Search for the cell housing the specified text and yield its (X, Y) center coordinate. 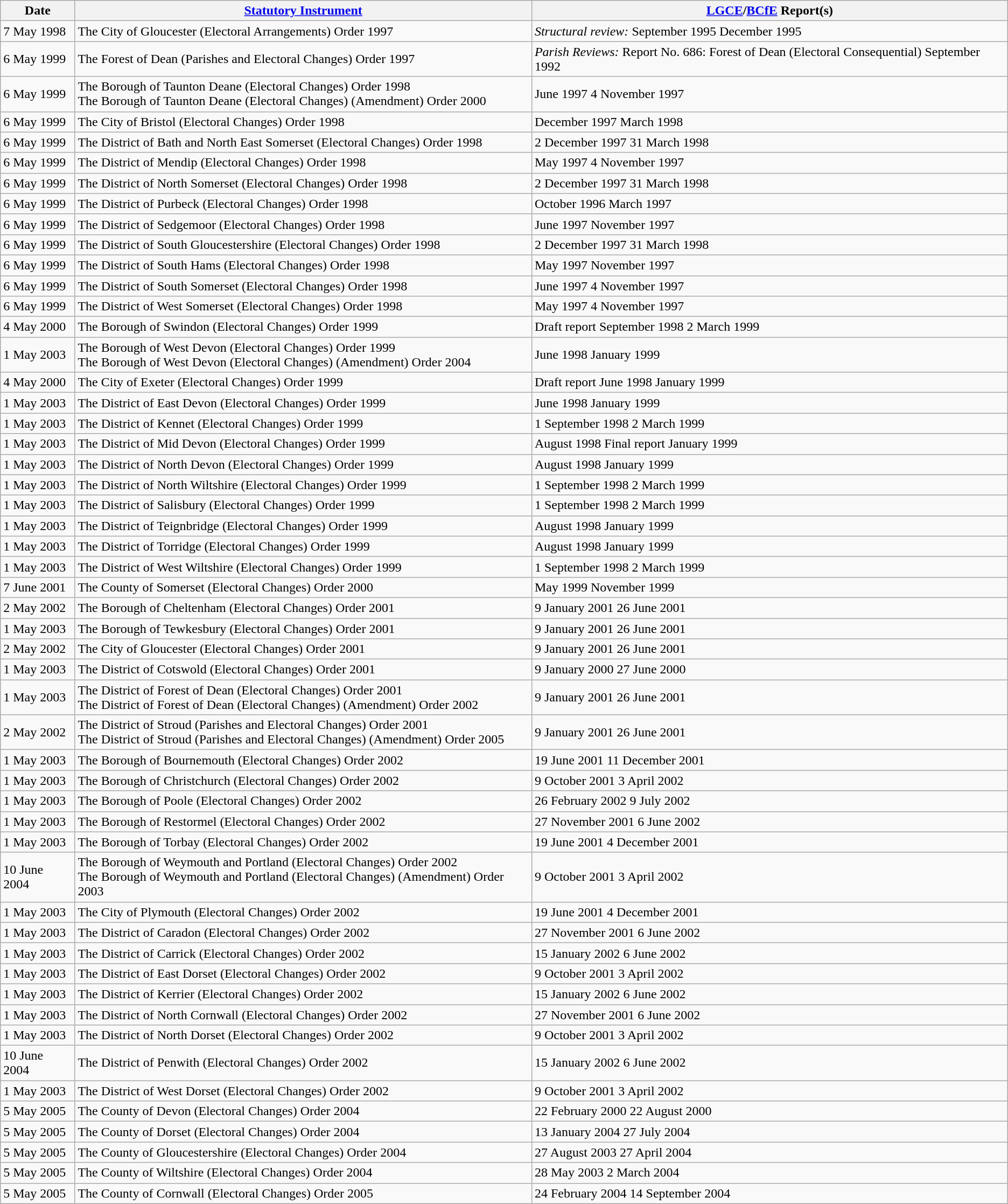
The Borough of Tewkesbury (Electoral Changes) Order 2001 (304, 629)
LGCE/BCfE Report(s) (769, 11)
The District of North Somerset (Electoral Changes) Order 1998 (304, 183)
7 June 2001 (38, 587)
The Borough of Weymouth and Portland (Electoral Changes) Order 2002The Borough of Weymouth and Portland (Electoral Changes) (Amendment) Order 2003 (304, 877)
The District of Bath and North East Somerset (Electoral Changes) Order 1998 (304, 142)
19 June 2001 11 December 2001 (769, 760)
7 May 1998 (38, 31)
Date (38, 11)
The Borough of Bournemouth (Electoral Changes) Order 2002 (304, 760)
The Forest of Dean (Parishes and Electoral Changes) Order 1997 (304, 59)
The Borough of Poole (Electoral Changes) Order 2002 (304, 801)
The District of North Dorset (Electoral Changes) Order 2002 (304, 1035)
August 1998 Final report January 1999 (769, 444)
The District of West Somerset (Electoral Changes) Order 1998 (304, 307)
27 August 2003 27 April 2004 (769, 1152)
26 February 2002 9 July 2002 (769, 801)
May 1997 November 1997 (769, 265)
The Borough of Torbay (Electoral Changes) Order 2002 (304, 842)
The County of Devon (Electoral Changes) Order 2004 (304, 1111)
Structural review: September 1995 December 1995 (769, 31)
The District of East Dorset (Electoral Changes) Order 2002 (304, 973)
The County of Wiltshire (Electoral Changes) Order 2004 (304, 1173)
The District of Carrick (Electoral Changes) Order 2002 (304, 953)
The Borough of Christchurch (Electoral Changes) Order 2002 (304, 781)
The City of Gloucester (Electoral Arrangements) Order 1997 (304, 31)
22 February 2000 22 August 2000 (769, 1111)
The District of Kerrier (Electoral Changes) Order 2002 (304, 994)
The District of West Wiltshire (Electoral Changes) Order 1999 (304, 567)
The District of Sedgemoor (Electoral Changes) Order 1998 (304, 224)
The District of Teignbridge (Electoral Changes) Order 1999 (304, 526)
The District of Stroud (Parishes and Electoral Changes) Order 2001The District of Stroud (Parishes and Electoral Changes) (Amendment) Order 2005 (304, 733)
The County of Dorset (Electoral Changes) Order 2004 (304, 1132)
Draft report September 1998 2 March 1999 (769, 327)
The District of South Hams (Electoral Changes) Order 1998 (304, 265)
24 February 2004 14 September 2004 (769, 1193)
The District of South Gloucestershire (Electoral Changes) Order 1998 (304, 245)
The District of Forest of Dean (Electoral Changes) Order 2001The District of Forest of Dean (Electoral Changes) (Amendment) Order 2002 (304, 697)
Statutory Instrument (304, 11)
The Borough of Cheltenham (Electoral Changes) Order 2001 (304, 608)
The District of North Cornwall (Electoral Changes) Order 2002 (304, 1014)
The City of Exeter (Electoral Changes) Order 1999 (304, 382)
The County of Cornwall (Electoral Changes) Order 2005 (304, 1193)
The District of Caradon (Electoral Changes) Order 2002 (304, 932)
The District of North Wiltshire (Electoral Changes) Order 1999 (304, 485)
May 1999 November 1999 (769, 587)
The County of Somerset (Electoral Changes) Order 2000 (304, 587)
9 January 2000 27 June 2000 (769, 670)
December 1997 March 1998 (769, 122)
The County of Gloucestershire (Electoral Changes) Order 2004 (304, 1152)
October 1996 March 1997 (769, 204)
The District of North Devon (Electoral Changes) Order 1999 (304, 464)
The District of Mendip (Electoral Changes) Order 1998 (304, 163)
June 1997 November 1997 (769, 224)
The District of East Devon (Electoral Changes) Order 1999 (304, 403)
The Borough of Swindon (Electoral Changes) Order 1999 (304, 327)
The District of West Dorset (Electoral Changes) Order 2002 (304, 1091)
The Borough of Taunton Deane (Electoral Changes) Order 1998The Borough of Taunton Deane (Electoral Changes) (Amendment) Order 2000 (304, 94)
The District of Torridge (Electoral Changes) Order 1999 (304, 546)
Draft report June 1998 January 1999 (769, 382)
The City of Gloucester (Electoral Changes) Order 2001 (304, 649)
The City of Bristol (Electoral Changes) Order 1998 (304, 122)
The District of Penwith (Electoral Changes) Order 2002 (304, 1063)
The District of Kennet (Electoral Changes) Order 1999 (304, 423)
The City of Plymouth (Electoral Changes) Order 2002 (304, 912)
The District of Mid Devon (Electoral Changes) Order 1999 (304, 444)
The Borough of Restormel (Electoral Changes) Order 2002 (304, 822)
The Borough of West Devon (Electoral Changes) Order 1999The Borough of West Devon (Electoral Changes) (Amendment) Order 2004 (304, 354)
The District of Cotswold (Electoral Changes) Order 2001 (304, 670)
The District of Salisbury (Electoral Changes) Order 1999 (304, 505)
28 May 2003 2 March 2004 (769, 1173)
The District of Purbeck (Electoral Changes) Order 1998 (304, 204)
13 January 2004 27 July 2004 (769, 1132)
Parish Reviews: Report No. 686: Forest of Dean (Electoral Consequential) September 1992 (769, 59)
The District of South Somerset (Electoral Changes) Order 1998 (304, 286)
